Find where the given text appears and provide that cell's center as (X, Y) coordinate. 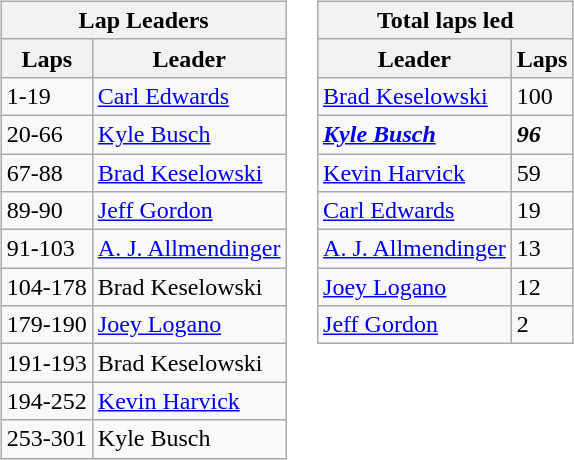
89-90 (46, 211)
1-19 (46, 96)
67-88 (46, 173)
12 (542, 287)
13 (542, 249)
100 (542, 96)
Lap Leaders (144, 20)
253-301 (46, 439)
59 (542, 173)
194-252 (46, 401)
2 (542, 325)
179-190 (46, 325)
91-103 (46, 249)
96 (542, 134)
104-178 (46, 287)
19 (542, 211)
191-193 (46, 363)
Total laps led (446, 20)
20-66 (46, 134)
